Identify which cell holds the provided text, then report its (x, y) central coordinate. 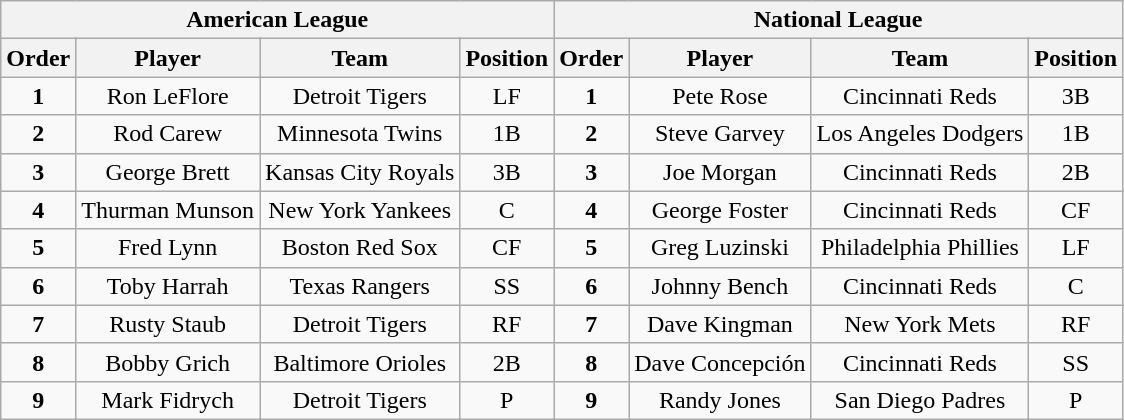
New York Yankees (360, 210)
Baltimore Orioles (360, 362)
Toby Harrah (168, 286)
Dave Kingman (720, 324)
Texas Rangers (360, 286)
Pete Rose (720, 96)
Boston Red Sox (360, 248)
National League (838, 20)
Thurman Munson (168, 210)
Kansas City Royals (360, 172)
Joe Morgan (720, 172)
Ron LeFlore (168, 96)
New York Mets (920, 324)
San Diego Padres (920, 400)
Mark Fidrych (168, 400)
Greg Luzinski (720, 248)
Rusty Staub (168, 324)
Johnny Bench (720, 286)
Rod Carew (168, 134)
George Brett (168, 172)
Dave Concepción (720, 362)
George Foster (720, 210)
Minnesota Twins (360, 134)
Steve Garvey (720, 134)
Philadelphia Phillies (920, 248)
Fred Lynn (168, 248)
American League (278, 20)
Bobby Grich (168, 362)
Los Angeles Dodgers (920, 134)
Randy Jones (720, 400)
